Pinpoint the cell where the given text exists, returning its [x, y] midpoint coordinate. 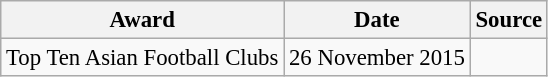
Award [142, 20]
26 November 2015 [377, 58]
Top Ten Asian Football Clubs [142, 58]
Date [377, 20]
Source [508, 20]
